Output the (X, Y) coordinate of the center of the cell containing the given text.  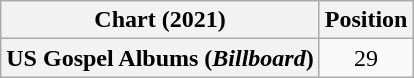
US Gospel Albums (Billboard) (160, 58)
Chart (2021) (160, 20)
Position (366, 20)
29 (366, 58)
